Output the (X, Y) coordinate of the center of the cell containing the given text.  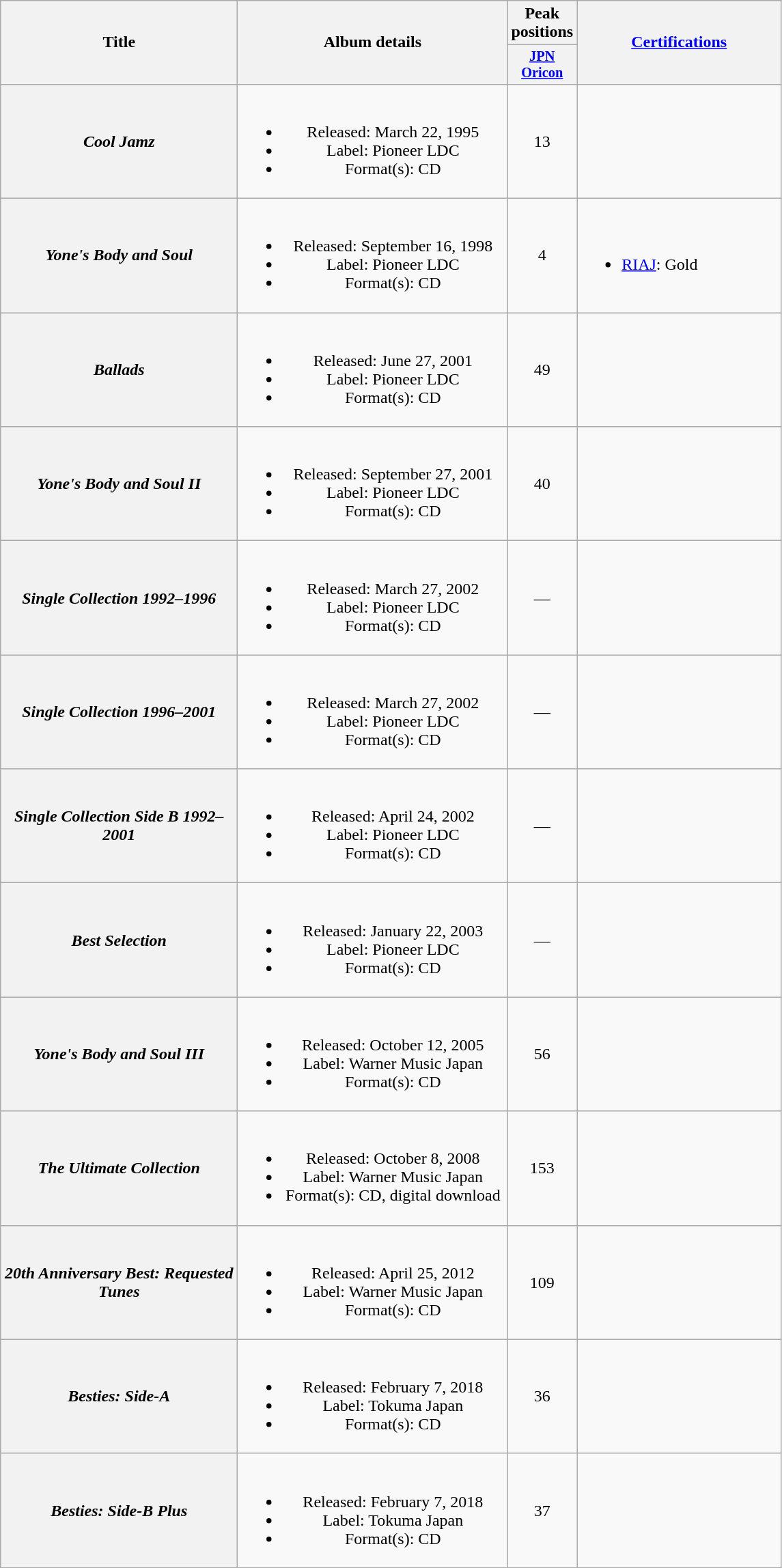
56 (542, 1054)
109 (542, 1283)
Released: June 27, 2001Label: Pioneer LDCFormat(s): CD (373, 370)
RIAJ: Gold (679, 255)
40 (542, 484)
Released: March 22, 1995Label: Pioneer LDCFormat(s): CD (373, 141)
Title (119, 42)
Yone's Body and Soul (119, 255)
20th Anniversary Best: Requested Tunes (119, 1283)
Released: April 25, 2012Label: Warner Music JapanFormat(s): CD (373, 1283)
Certifications (679, 42)
13 (542, 141)
Ballads (119, 370)
Album details (373, 42)
Besties: Side-A (119, 1396)
37 (542, 1511)
Released: September 27, 2001Label: Pioneer LDCFormat(s): CD (373, 484)
Released: January 22, 2003Label: Pioneer LDCFormat(s): CD (373, 940)
Released: April 24, 2002Label: Pioneer LDCFormat(s): CD (373, 826)
Yone's Body and Soul III (119, 1054)
Cool Jamz (119, 141)
Released: October 12, 2005Label: Warner Music JapanFormat(s): CD (373, 1054)
Best Selection (119, 940)
Released: September 16, 1998Label: Pioneer LDCFormat(s): CD (373, 255)
4 (542, 255)
JPNOricon (542, 65)
Single Collection 1996–2001 (119, 712)
Single Collection 1992–1996 (119, 598)
Yone's Body and Soul II (119, 484)
36 (542, 1396)
Released: October 8, 2008Label: Warner Music JapanFormat(s): CD, digital download (373, 1168)
153 (542, 1168)
Besties: Side-B Plus (119, 1511)
Peak positions (542, 23)
The Ultimate Collection (119, 1168)
49 (542, 370)
Single Collection Side B 1992–2001 (119, 826)
